Detect which cell encompasses the target text, then output its (X, Y) center coordinate. 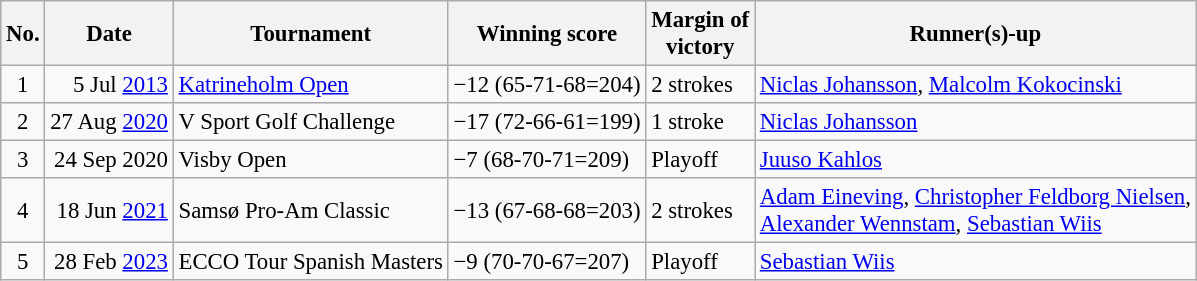
ECCO Tour Spanish Masters (310, 262)
Adam Eineving, Christopher Feldborg Nielsen, Alexander Wennstam, Sebastian Wiis (976, 210)
24 Sep 2020 (109, 160)
28 Feb 2023 (109, 262)
Visby Open (310, 160)
Runner(s)-up (976, 34)
1 stroke (700, 122)
−9 (70-70-67=207) (547, 262)
5 Jul 2013 (109, 85)
Sebastian Wiis (976, 262)
Katrineholm Open (310, 85)
Niclas Johansson (976, 122)
−13 (67-68-68=203) (547, 210)
−12 (65-71-68=204) (547, 85)
1 (23, 85)
V Sport Golf Challenge (310, 122)
Date (109, 34)
Margin ofvictory (700, 34)
Samsø Pro-Am Classic (310, 210)
27 Aug 2020 (109, 122)
−17 (72-66-61=199) (547, 122)
18 Jun 2021 (109, 210)
Juuso Kahlos (976, 160)
Tournament (310, 34)
3 (23, 160)
5 (23, 262)
Niclas Johansson, Malcolm Kokocinski (976, 85)
2 (23, 122)
No. (23, 34)
Winning score (547, 34)
4 (23, 210)
−7 (68-70-71=209) (547, 160)
